Locate the cell with the specified text and output its [X, Y] center coordinate. 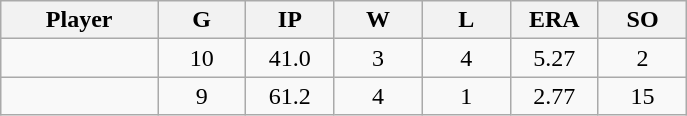
1 [466, 96]
ERA [554, 20]
3 [378, 58]
61.2 [290, 96]
5.27 [554, 58]
G [202, 20]
L [466, 20]
15 [642, 96]
2 [642, 58]
W [378, 20]
10 [202, 58]
2.77 [554, 96]
SO [642, 20]
Player [80, 20]
9 [202, 96]
IP [290, 20]
41.0 [290, 58]
